Find where the given text appears and provide that cell's center as (x, y) coordinate. 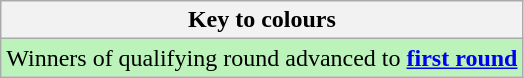
Key to colours (262, 20)
Winners of qualifying round advanced to first round (262, 58)
